From the cell containing the given text, extract its center point as [X, Y] coordinate. 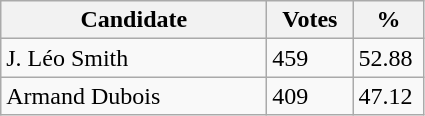
Candidate [134, 20]
% [388, 20]
J. Léo Smith [134, 58]
409 [310, 96]
47.12 [388, 96]
459 [310, 58]
52.88 [388, 58]
Votes [310, 20]
Armand Dubois [134, 96]
